Pinpoint the cell where the given text exists, returning its [x, y] midpoint coordinate. 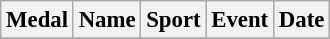
Medal [38, 20]
Name [107, 20]
Sport [174, 20]
Event [240, 20]
Date [301, 20]
